Return the (x, y) coordinate for the center point of the cell that contains the specified text.  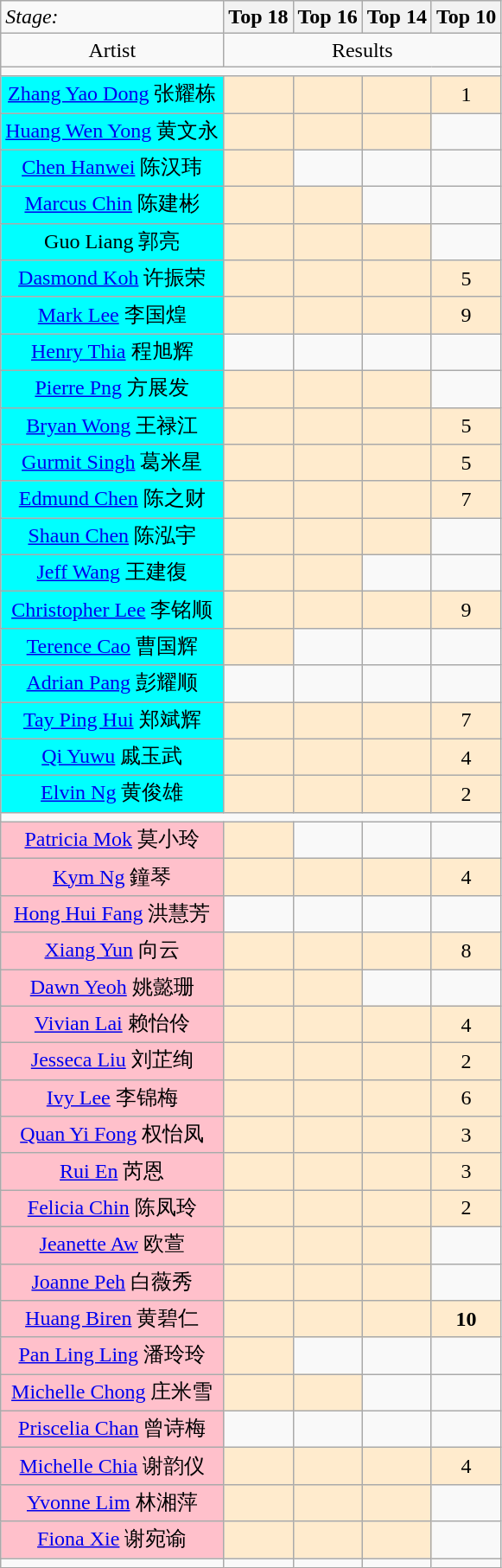
Artist (112, 50)
Jeff Wang 王建復 (112, 573)
Rui En 芮恩 (112, 1171)
Guo Liang 郭亮 (112, 242)
Fiona Xie 谢宛谕 (112, 1539)
Huang Biren 黄碧仁 (112, 1320)
Kym Ng 鐘琴 (112, 877)
Terence Cao 曹国辉 (112, 647)
Michelle Chong 庄米雪 (112, 1392)
Pan Ling Ling 潘玲玲 (112, 1356)
Edmund Chen 陈之财 (112, 500)
6 (466, 1098)
Dasmond Koh 许振荣 (112, 278)
Felicia Chin 陈凤玲 (112, 1209)
Patricia Mok 莫小玲 (112, 841)
Adrian Pang 彭耀顺 (112, 683)
Pierre Png 方展发 (112, 389)
Jeanette Aw 欧萱 (112, 1245)
Henry Thia 程旭辉 (112, 353)
Stage: (112, 17)
10 (466, 1320)
Marcus Chin 陈建彬 (112, 206)
Top 14 (397, 17)
Results (363, 50)
Quan Yi Fong 权怡凤 (112, 1135)
Ivy Lee 李锦梅 (112, 1098)
Tay Ping Hui 郑斌辉 (112, 721)
Xiang Yun 向云 (112, 951)
Christopher Lee 李铭顺 (112, 611)
Huang Wen Yong 黄文永 (112, 131)
Zhang Yao Dong 张耀栋 (112, 95)
Priscelia Chan 曾诗梅 (112, 1429)
Hong Hui Fang 洪慧芳 (112, 913)
Top 10 (466, 17)
Chen Hanwei 陈汉玮 (112, 168)
Dawn Yeoh 姚懿珊 (112, 988)
Vivian Lai 赖怡伶 (112, 1024)
Bryan Wong 王禄江 (112, 426)
1 (466, 95)
8 (466, 951)
Yvonne Lim 林湘萍 (112, 1503)
Joanne Peh 白薇秀 (112, 1282)
Gurmit Singh 葛米星 (112, 464)
Shaun Chen 陈泓宇 (112, 536)
Top 16 (327, 17)
Michelle Chia 谢韵仪 (112, 1467)
Top 18 (258, 17)
Mark Lee 李国煌 (112, 315)
Jesseca Liu 刘芷绚 (112, 1062)
Qi Yuwu 戚玉武 (112, 758)
Elvin Ng 黄俊雄 (112, 794)
